Output the (X, Y) coordinate of the center of the cell containing the given text.  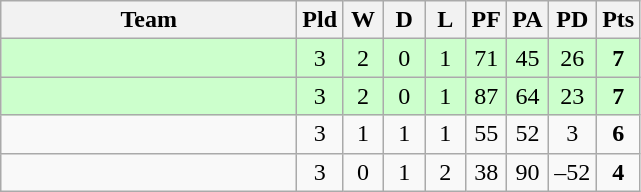
87 (486, 96)
PF (486, 20)
PD (572, 20)
45 (528, 58)
W (364, 20)
Pts (618, 20)
–52 (572, 172)
Pld (320, 20)
23 (572, 96)
4 (618, 172)
L (446, 20)
6 (618, 134)
Team (149, 20)
D (404, 20)
71 (486, 58)
52 (528, 134)
26 (572, 58)
90 (528, 172)
PA (528, 20)
55 (486, 134)
38 (486, 172)
64 (528, 96)
